Search for the cell housing the specified text and yield its (x, y) center coordinate. 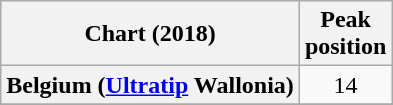
14 (345, 85)
Belgium (Ultratip Wallonia) (150, 85)
Chart (2018) (150, 34)
Peakposition (345, 34)
